Output the [X, Y] coordinate of the center of the cell containing the given text.  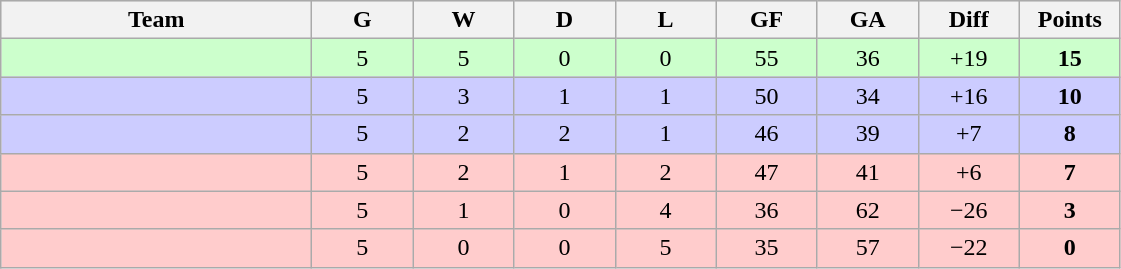
10 [1070, 96]
W [464, 20]
50 [766, 96]
47 [766, 172]
D [564, 20]
Points [1070, 20]
4 [666, 210]
L [666, 20]
57 [868, 248]
Team [156, 20]
G [362, 20]
8 [1070, 134]
+19 [968, 58]
7 [1070, 172]
+16 [968, 96]
34 [868, 96]
+7 [968, 134]
62 [868, 210]
Diff [968, 20]
15 [1070, 58]
55 [766, 58]
−26 [968, 210]
41 [868, 172]
+6 [968, 172]
39 [868, 134]
35 [766, 248]
46 [766, 134]
GF [766, 20]
−22 [968, 248]
GA [868, 20]
